For the text-containing cell, return its midpoint in (X, Y) coordinate format. 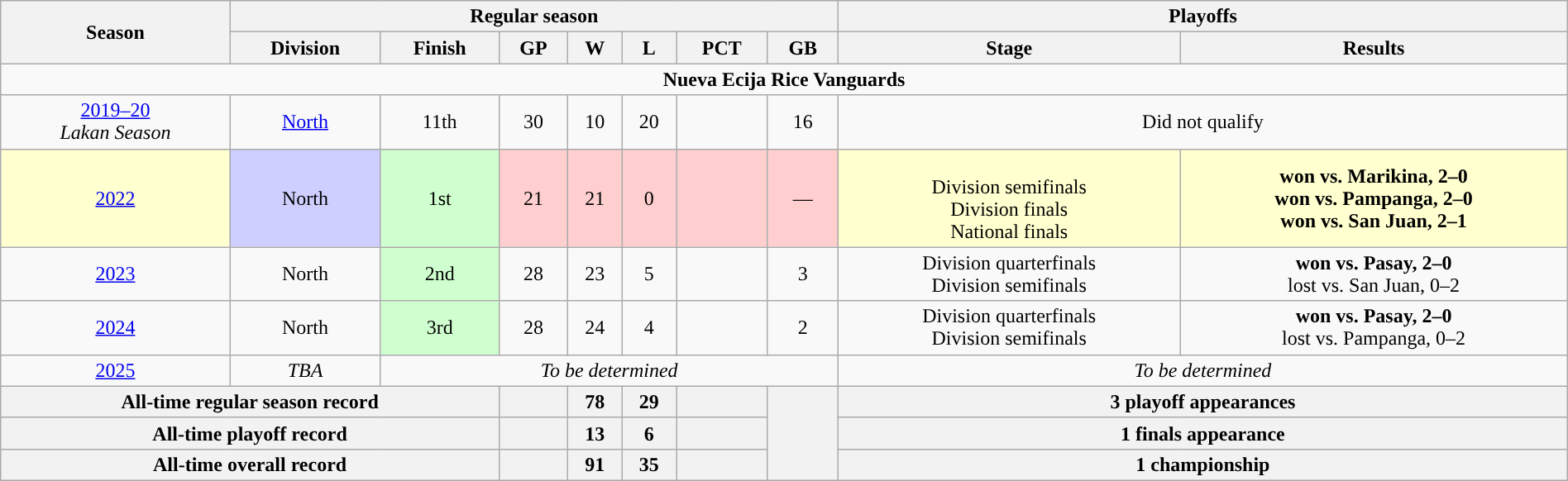
Stage (1009, 48)
won vs. Marikina, 2–0 won vs. Pampanga, 2–0 won vs. San Juan, 2–1 (1374, 198)
24 (595, 327)
11th (440, 122)
3 playoff appearances (1203, 402)
20 (649, 122)
— (803, 198)
PCT (722, 48)
Division (305, 48)
2nd (440, 274)
3 (803, 274)
2 (803, 327)
2024 (116, 327)
2022 (116, 198)
5 (649, 274)
L (649, 48)
29 (649, 402)
10 (595, 122)
1st (440, 198)
Playoffs (1203, 17)
78 (595, 402)
2023 (116, 274)
All-time playoff record (250, 433)
Division quarterfinalsDivision semifinals (1009, 327)
3rd (440, 327)
GB (803, 48)
23 (595, 274)
Regular season (534, 17)
4 (649, 327)
Division semifinals Division finals National finals (1009, 198)
2025 (116, 370)
1 finals appearance (1203, 433)
Season (116, 32)
1 championship (1203, 464)
won vs. Pasay, 2–0 lost vs. San Juan, 0–2 (1374, 274)
6 (649, 433)
Finish (440, 48)
16 (803, 122)
91 (595, 464)
2019–20 Lakan Season (116, 122)
GP (533, 48)
13 (595, 433)
30 (533, 122)
All-time overall record (250, 464)
35 (649, 464)
won vs. Pasay, 2–0lost vs. Pampanga, 0–2 (1374, 327)
Results (1374, 48)
Did not qualify (1203, 122)
TBA (305, 370)
All-time regular season record (250, 402)
0 (649, 198)
W (595, 48)
Nueva Ecija Rice Vanguards (784, 79)
Division quarterfinals Division semifinals (1009, 274)
